Identify which cell holds the provided text, then report its [X, Y] central coordinate. 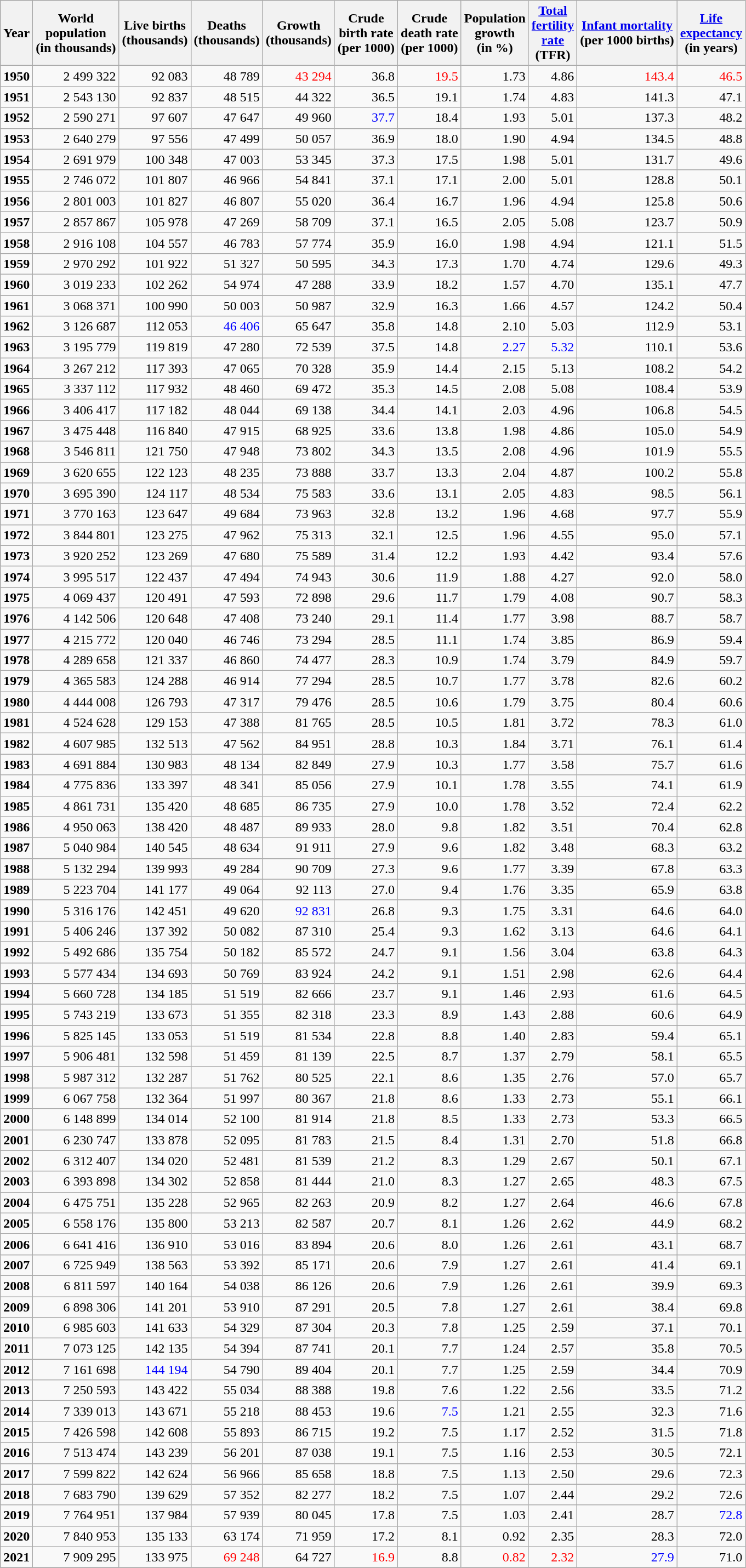
135 133 [155, 1536]
2005 [16, 1223]
126 793 [155, 702]
47 494 [227, 577]
7 840 953 [76, 1536]
1963 [16, 347]
71.2 [711, 1390]
70.5 [711, 1349]
1974 [16, 577]
129 153 [155, 723]
86.9 [627, 640]
81 444 [298, 1182]
58.1 [627, 1057]
25.4 [366, 931]
48 534 [227, 493]
85 572 [298, 952]
82 263 [298, 1202]
49.6 [711, 159]
24.7 [366, 952]
69.3 [711, 1286]
4.08 [553, 597]
28.7 [627, 1515]
117 932 [155, 389]
61.0 [711, 723]
46 746 [227, 640]
44 322 [298, 97]
73 294 [298, 640]
5.03 [553, 327]
68.3 [627, 848]
2010 [16, 1328]
3 406 417 [76, 410]
2.53 [553, 1453]
1998 [16, 1077]
78.3 [627, 723]
18.0 [430, 139]
135 800 [155, 1223]
46.6 [627, 1202]
6 475 751 [76, 1202]
1971 [16, 514]
46 807 [227, 201]
7 426 598 [76, 1432]
36.4 [366, 201]
5 132 294 [76, 869]
142 608 [155, 1432]
130 983 [155, 765]
2021 [16, 1557]
66.1 [711, 1098]
51 355 [227, 1015]
30.6 [366, 577]
135 754 [155, 952]
1955 [16, 180]
3.51 [553, 827]
53 392 [227, 1265]
80.4 [627, 702]
1.37 [494, 1057]
1960 [16, 284]
74 943 [298, 577]
5 743 219 [76, 1015]
13.3 [430, 472]
120 491 [155, 597]
2.55 [553, 1411]
1980 [16, 702]
41.4 [627, 1265]
122 437 [155, 577]
100 990 [155, 305]
3.55 [553, 785]
0.92 [494, 1536]
2.52 [553, 1432]
36.8 [366, 76]
62.8 [711, 827]
Lifeexpectancy(in years) [711, 33]
52 100 [227, 1119]
4.74 [553, 264]
1958 [16, 243]
4 069 437 [76, 597]
1996 [16, 1036]
50 769 [227, 973]
3 337 112 [76, 389]
20.3 [366, 1328]
2017 [16, 1474]
11.7 [430, 597]
46 966 [227, 180]
124 117 [155, 493]
2.41 [553, 1515]
75 583 [298, 493]
75 313 [298, 535]
138 563 [155, 1265]
69.1 [711, 1265]
1956 [16, 201]
52 858 [227, 1182]
72.4 [627, 806]
54 394 [227, 1349]
1.03 [494, 1515]
84 951 [298, 744]
116 840 [155, 431]
1966 [16, 410]
83 894 [298, 1244]
80 525 [298, 1077]
14.4 [430, 368]
119 819 [155, 347]
101 807 [155, 180]
7 250 593 [76, 1390]
53 213 [227, 1223]
11.4 [430, 618]
122 123 [155, 472]
35.3 [366, 389]
121 337 [155, 660]
135.1 [627, 284]
86 715 [298, 1432]
1983 [16, 765]
1977 [16, 640]
2.70 [553, 1140]
1982 [16, 744]
1964 [16, 368]
1988 [16, 869]
73 888 [298, 472]
5 040 984 [76, 848]
97 556 [155, 139]
10.9 [430, 660]
71.0 [711, 1557]
1994 [16, 994]
6 230 747 [76, 1140]
141 633 [155, 1328]
4 775 836 [76, 785]
1954 [16, 159]
108.4 [627, 389]
27.0 [366, 890]
101.9 [627, 452]
97 607 [155, 118]
2008 [16, 1286]
1993 [16, 973]
58.0 [711, 577]
47 915 [227, 431]
1.22 [494, 1390]
95.0 [627, 535]
2.65 [553, 1182]
6 898 306 [76, 1307]
8.9 [430, 1015]
1.29 [494, 1161]
87 304 [298, 1328]
7.6 [430, 1390]
2.35 [553, 1536]
5 492 686 [76, 952]
87 038 [298, 1453]
1950 [16, 76]
133 975 [155, 1557]
140 164 [155, 1286]
2 801 003 [76, 201]
79 476 [298, 702]
3.39 [553, 869]
38.4 [627, 1307]
20.5 [366, 1307]
64.5 [711, 994]
31.4 [366, 556]
2 499 322 [76, 76]
65.5 [711, 1057]
49 960 [298, 118]
1.73 [494, 76]
64.9 [711, 1015]
48 487 [227, 827]
28.8 [366, 744]
80 367 [298, 1098]
5 825 145 [76, 1036]
2006 [16, 1244]
2000 [16, 1119]
54 038 [227, 1286]
4 365 583 [76, 681]
121.1 [627, 243]
3 995 517 [76, 577]
88 453 [298, 1411]
2.76 [553, 1077]
2012 [16, 1370]
51 459 [227, 1057]
2015 [16, 1432]
5 987 312 [76, 1077]
5 316 176 [76, 910]
46 860 [227, 660]
2.64 [553, 1202]
3 068 371 [76, 305]
54.9 [711, 431]
1.43 [494, 1015]
Infant mortality(per 1000 births) [627, 33]
8.2 [430, 1202]
Growth(thousands) [298, 33]
65.1 [711, 1036]
1.16 [494, 1453]
4.55 [553, 535]
50 182 [227, 952]
1953 [16, 139]
117 182 [155, 410]
19.2 [366, 1432]
90.7 [627, 597]
6 558 176 [76, 1223]
32.9 [366, 305]
57.6 [711, 556]
1969 [16, 472]
2020 [16, 1536]
4 444 008 [76, 702]
47 647 [227, 118]
33.5 [627, 1390]
7 764 951 [76, 1515]
3.48 [553, 848]
8.4 [430, 1140]
24.2 [366, 973]
39.9 [627, 1286]
2011 [16, 1349]
2002 [16, 1161]
80 045 [298, 1515]
1981 [16, 723]
134 185 [155, 994]
52 481 [227, 1161]
10.0 [430, 806]
56 201 [227, 1453]
3.79 [553, 660]
47 065 [227, 368]
17.8 [366, 1515]
3.72 [553, 723]
47 269 [227, 222]
36.5 [366, 97]
134 014 [155, 1119]
46 783 [227, 243]
57 939 [227, 1515]
43 294 [298, 76]
6 393 898 [76, 1182]
50.4 [711, 305]
108.2 [627, 368]
6 641 416 [76, 1244]
2 916 108 [76, 243]
1970 [16, 493]
1.40 [494, 1036]
54.5 [711, 410]
3 920 252 [76, 556]
138 420 [155, 827]
3.58 [553, 765]
47 948 [227, 452]
11.1 [430, 640]
47 593 [227, 597]
101 922 [155, 264]
8.5 [430, 1119]
3.71 [553, 744]
137 392 [155, 931]
74 477 [298, 660]
5 406 246 [76, 931]
132 598 [155, 1057]
4.87 [553, 472]
8.7 [430, 1057]
1.81 [494, 723]
11.9 [430, 577]
3 844 801 [76, 535]
22.1 [366, 1077]
120 648 [155, 618]
6 985 603 [76, 1328]
2004 [16, 1202]
1.35 [494, 1077]
3.98 [553, 618]
50.6 [711, 201]
31.5 [627, 1432]
48 044 [227, 410]
3 770 163 [76, 514]
133 673 [155, 1015]
55.1 [627, 1098]
37.5 [366, 347]
2 857 867 [76, 222]
2013 [16, 1390]
102 262 [155, 284]
51 327 [227, 264]
137 984 [155, 1515]
86 735 [298, 806]
50.9 [711, 222]
16.9 [366, 1557]
144 194 [155, 1370]
1986 [16, 827]
123.7 [627, 222]
65.7 [711, 1077]
4 524 628 [76, 723]
64.4 [711, 973]
7 909 295 [76, 1557]
2.98 [553, 973]
4.68 [553, 514]
105.0 [627, 431]
92 831 [298, 910]
140 545 [155, 848]
123 275 [155, 535]
66.5 [711, 1119]
82 318 [298, 1015]
2.93 [553, 994]
1.62 [494, 931]
112.9 [627, 327]
63 174 [227, 1536]
54 790 [227, 1370]
124 288 [155, 681]
52 095 [227, 1140]
2.27 [494, 347]
48.8 [711, 139]
85 171 [298, 1265]
100.2 [627, 472]
3 695 390 [76, 493]
6 312 407 [76, 1161]
1990 [16, 910]
55.5 [711, 452]
5 577 434 [76, 973]
2 590 271 [76, 118]
1995 [16, 1015]
47 408 [227, 618]
10.5 [430, 723]
13.5 [430, 452]
143 422 [155, 1390]
1951 [16, 97]
7 513 474 [76, 1453]
Worldpopulation(in thousands) [76, 33]
22.8 [366, 1036]
55 218 [227, 1411]
1.75 [494, 910]
1.46 [494, 994]
50 595 [298, 264]
58.7 [711, 618]
1952 [16, 118]
3.78 [553, 681]
Live births(thousands) [155, 33]
100 348 [155, 159]
33.9 [366, 284]
51.8 [627, 1140]
57 352 [227, 1495]
70.1 [711, 1328]
32.1 [366, 535]
57.1 [711, 535]
3 475 448 [76, 431]
46.5 [711, 76]
6 148 899 [76, 1119]
1972 [16, 535]
48 515 [227, 97]
69 472 [298, 389]
69.8 [711, 1307]
141 201 [155, 1307]
47 280 [227, 347]
71.8 [711, 1432]
81 539 [298, 1161]
85 658 [298, 1474]
60.2 [711, 681]
92 083 [155, 76]
1.70 [494, 264]
106.8 [627, 410]
69 138 [298, 410]
75 589 [298, 556]
112 053 [155, 327]
82 849 [298, 765]
51.5 [711, 243]
72.6 [711, 1495]
16.5 [430, 222]
87 310 [298, 931]
13.8 [430, 431]
2.79 [553, 1057]
83 924 [298, 973]
32.8 [366, 514]
139 629 [155, 1495]
128.8 [627, 180]
2.50 [553, 1474]
2.57 [553, 1349]
50 082 [227, 931]
10.7 [430, 681]
21.0 [366, 1182]
77 294 [298, 681]
9.4 [430, 890]
132 364 [155, 1098]
1.51 [494, 973]
1991 [16, 931]
5 906 481 [76, 1057]
1961 [16, 305]
52 965 [227, 1202]
47 499 [227, 139]
57.0 [627, 1077]
72.3 [711, 1474]
1.66 [494, 305]
3.31 [553, 910]
88.7 [627, 618]
2.04 [494, 472]
1968 [16, 452]
6 811 597 [76, 1286]
49 620 [227, 910]
129.6 [627, 264]
47 317 [227, 702]
48.2 [711, 118]
2.62 [553, 1223]
87 741 [298, 1349]
Year [16, 33]
26.8 [366, 910]
1984 [16, 785]
Totalfertilityrate(TFR) [553, 33]
22.5 [366, 1057]
7 161 698 [76, 1370]
4 289 658 [76, 660]
68.7 [711, 1244]
17.2 [366, 1536]
71 959 [298, 1536]
65 647 [298, 327]
2.00 [494, 180]
23.7 [366, 994]
1.90 [494, 139]
123 647 [155, 514]
1.07 [494, 1495]
2001 [16, 1140]
70.4 [627, 827]
142 451 [155, 910]
139 993 [155, 869]
98.5 [627, 493]
1.21 [494, 1411]
47 962 [227, 535]
2014 [16, 1411]
13.1 [430, 493]
17.3 [430, 264]
53.1 [711, 327]
75.7 [627, 765]
4 607 985 [76, 744]
1979 [16, 681]
132 513 [155, 744]
48.3 [627, 1182]
5 223 704 [76, 890]
64 727 [298, 1557]
131.7 [627, 159]
54.2 [711, 368]
32.3 [627, 1411]
3.04 [553, 952]
2.44 [553, 1495]
1976 [16, 618]
43.1 [627, 1244]
46 914 [227, 681]
72.8 [711, 1515]
48 235 [227, 472]
12.5 [430, 535]
3.75 [553, 702]
63.3 [711, 869]
1.84 [494, 744]
85 056 [298, 785]
3.52 [553, 806]
4 691 884 [76, 765]
3 620 655 [76, 472]
1999 [16, 1098]
72 898 [298, 597]
4 950 063 [76, 827]
7 339 013 [76, 1411]
8.0 [430, 1244]
2016 [16, 1453]
56 966 [227, 1474]
3 126 687 [76, 327]
1985 [16, 806]
0.82 [494, 1557]
82 666 [298, 994]
53 910 [227, 1307]
4 861 731 [76, 806]
92 837 [155, 97]
21.5 [366, 1140]
1.31 [494, 1140]
16.3 [430, 305]
2.32 [553, 1557]
143 239 [155, 1453]
2 543 130 [76, 97]
2.56 [553, 1390]
4.27 [553, 577]
48 789 [227, 76]
6 725 949 [76, 1265]
84.9 [627, 660]
46 406 [227, 327]
7 073 125 [76, 1349]
Crudebirth rate(per 1000) [366, 33]
1997 [16, 1057]
29.2 [627, 1495]
30.5 [627, 1453]
72.1 [711, 1453]
7 683 790 [76, 1495]
55 034 [227, 1390]
81 534 [298, 1036]
58.3 [711, 597]
49 684 [227, 514]
2 691 979 [76, 159]
2009 [16, 1307]
54 974 [227, 284]
58 709 [298, 222]
14.5 [430, 389]
56.1 [711, 493]
44.9 [627, 1223]
3 019 233 [76, 284]
134 302 [155, 1182]
62.6 [627, 973]
48 685 [227, 806]
92 113 [298, 890]
Populationgrowth(in %) [494, 33]
47 562 [227, 744]
21.2 [366, 1161]
82 277 [298, 1495]
1.17 [494, 1432]
62.2 [711, 806]
101 827 [155, 201]
47.7 [711, 284]
47.1 [711, 97]
125.8 [627, 201]
3 546 811 [76, 452]
64.3 [711, 952]
124.2 [627, 305]
53.6 [711, 347]
92.0 [627, 577]
65.9 [627, 890]
70 328 [298, 368]
54 841 [298, 180]
135 420 [155, 806]
53.9 [711, 389]
10.1 [430, 785]
1975 [16, 597]
2.88 [553, 1015]
19.8 [366, 1390]
36.9 [366, 139]
3.13 [553, 931]
6 067 758 [76, 1098]
133 053 [155, 1036]
4.57 [553, 305]
3 267 212 [76, 368]
68.2 [711, 1223]
1.57 [494, 284]
53 345 [298, 159]
Deaths(thousands) [227, 33]
76.1 [627, 744]
141.3 [627, 97]
1987 [16, 848]
18.4 [430, 118]
81 914 [298, 1119]
2007 [16, 1265]
70.9 [711, 1370]
17.1 [430, 180]
1978 [16, 660]
97.7 [627, 514]
134 693 [155, 973]
48 134 [227, 765]
59.7 [711, 660]
2003 [16, 1182]
2.10 [494, 327]
19.5 [430, 76]
2019 [16, 1515]
142 135 [155, 1349]
16.0 [430, 243]
93.4 [627, 556]
2 970 292 [76, 264]
33.7 [366, 472]
5.13 [553, 368]
72 539 [298, 347]
27.3 [366, 869]
16.7 [430, 201]
1.76 [494, 890]
47 680 [227, 556]
4.42 [553, 556]
1.13 [494, 1474]
88 388 [298, 1390]
50 003 [227, 305]
28.0 [366, 827]
132 287 [155, 1077]
72.0 [711, 1536]
123 269 [155, 556]
87 291 [298, 1307]
50 057 [298, 139]
14.1 [430, 410]
3.85 [553, 640]
53.3 [627, 1119]
69 248 [227, 1557]
134.5 [627, 139]
7 599 822 [76, 1474]
3.35 [553, 890]
1973 [16, 556]
47 288 [298, 284]
81 765 [298, 723]
63.2 [711, 848]
49.3 [711, 264]
3 195 779 [76, 347]
4.70 [553, 284]
2 640 279 [76, 139]
2018 [16, 1495]
89 933 [298, 827]
49 064 [227, 890]
1.56 [494, 952]
1.88 [494, 577]
105 978 [155, 222]
61.4 [711, 744]
4 215 772 [76, 640]
12.2 [430, 556]
51 762 [227, 1077]
57 774 [298, 243]
9.8 [430, 827]
64.0 [711, 910]
67.5 [711, 1182]
51 997 [227, 1098]
1989 [16, 890]
17.5 [430, 159]
55 893 [227, 1432]
143.4 [627, 76]
5 660 728 [76, 994]
48 634 [227, 848]
47 003 [227, 159]
66.8 [711, 1140]
48 460 [227, 389]
4 142 506 [76, 618]
19.6 [366, 1411]
49 284 [227, 869]
89 404 [298, 1370]
141 177 [155, 890]
68 925 [298, 431]
104 557 [155, 243]
2.83 [553, 1036]
53 016 [227, 1244]
136 910 [155, 1244]
67.1 [711, 1161]
55 020 [298, 201]
73 240 [298, 618]
1957 [16, 222]
1959 [16, 264]
20.7 [366, 1223]
81 139 [298, 1057]
1962 [16, 327]
1992 [16, 952]
37.3 [366, 159]
1.24 [494, 1349]
48 341 [227, 785]
55.9 [711, 514]
133 397 [155, 785]
54 329 [227, 1328]
37.7 [366, 118]
117 393 [155, 368]
20.9 [366, 1202]
73 963 [298, 514]
73 802 [298, 452]
18.8 [366, 1474]
110.1 [627, 347]
121 750 [155, 452]
143 671 [155, 1411]
13.2 [430, 514]
47 388 [227, 723]
74.1 [627, 785]
2.67 [553, 1161]
29.1 [366, 618]
10.6 [430, 702]
120 040 [155, 640]
90 709 [298, 869]
82.6 [627, 681]
2 746 072 [76, 180]
137.3 [627, 118]
1965 [16, 389]
61.9 [711, 785]
86 126 [298, 1286]
5.32 [553, 347]
71.6 [711, 1411]
91 911 [298, 848]
1967 [16, 431]
64.1 [711, 931]
Crudedeath rate(per 1000) [430, 33]
2.03 [494, 410]
2.15 [494, 368]
133 878 [155, 1140]
134 020 [155, 1161]
135 228 [155, 1202]
142 624 [155, 1474]
55.8 [711, 472]
50 987 [298, 305]
81 783 [298, 1140]
82 587 [298, 1223]
23.3 [366, 1015]
